Return [X, Y] of the center of cell containing provided text 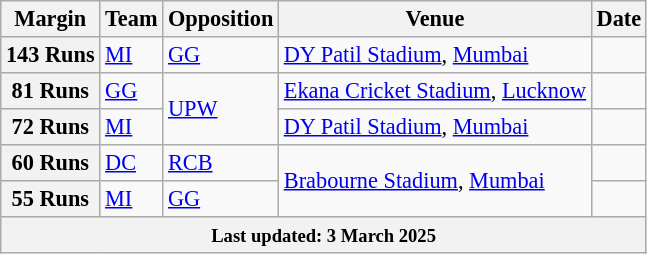
Venue [436, 19]
81 Runs [50, 90]
72 Runs [50, 126]
Team [132, 19]
Brabourne Stadium, Mumbai [436, 180]
Date [618, 19]
RCB [221, 162]
Last updated: 3 March 2025 [324, 234]
DC [132, 162]
55 Runs [50, 198]
Margin [50, 19]
Ekana Cricket Stadium, Lucknow [436, 90]
UPW [221, 108]
143 Runs [50, 55]
60 Runs [50, 162]
Opposition [221, 19]
